Identify which cell holds the provided text, then report its [x, y] central coordinate. 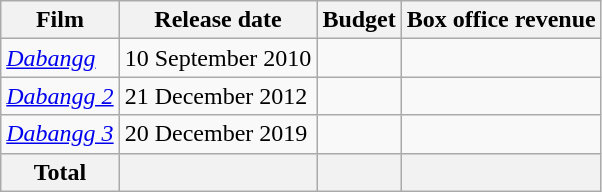
Dabangg 3 [60, 134]
Box office revenue [501, 20]
Film [60, 20]
Dabangg 2 [60, 96]
10 September 2010 [218, 58]
Total [60, 172]
20 December 2019 [218, 134]
21 December 2012 [218, 96]
Budget [359, 20]
Dabangg [60, 58]
Release date [218, 20]
